Capture the cell that displays the provided text and extract its [X, Y] central coordinate. 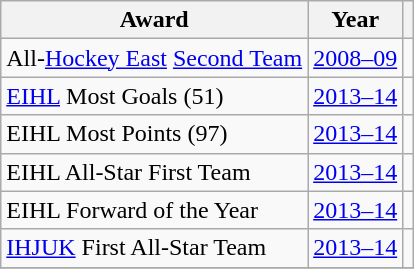
Award [154, 20]
IHJUK First All-Star Team [154, 248]
2008–09 [356, 58]
All-Hockey East Second Team [154, 58]
EIHL Forward of the Year [154, 210]
EIHL All-Star First Team [154, 172]
EIHL Most Goals (51) [154, 96]
Year [356, 20]
EIHL Most Points (97) [154, 134]
